Determine the (X, Y) coordinate at the center of the cell enclosing the given text.  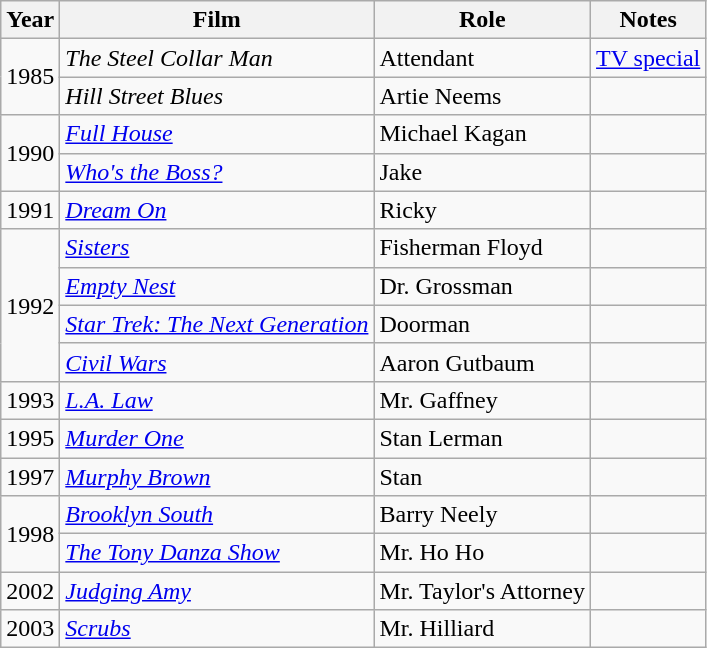
1997 (30, 477)
Sisters (217, 248)
Scrubs (217, 629)
L.A. Law (217, 400)
Full House (217, 134)
Who's the Boss? (217, 172)
Dr. Grossman (482, 286)
1998 (30, 534)
Murder One (217, 438)
Stan (482, 477)
Year (30, 20)
Aaron Gutbaum (482, 362)
Hill Street Blues (217, 96)
1985 (30, 77)
Murphy Brown (217, 477)
2002 (30, 591)
1990 (30, 153)
Michael Kagan (482, 134)
Barry Neely (482, 515)
Empty Nest (217, 286)
Jake (482, 172)
1992 (30, 305)
The Steel Collar Man (217, 58)
Ricky (482, 210)
Notes (648, 20)
Mr. Ho Ho (482, 553)
1991 (30, 210)
Mr. Taylor's Attorney (482, 591)
Dream On (217, 210)
Film (217, 20)
Attendant (482, 58)
1993 (30, 400)
Civil Wars (217, 362)
Star Trek: The Next Generation (217, 324)
The Tony Danza Show (217, 553)
Brooklyn South (217, 515)
Mr. Gaffney (482, 400)
TV special (648, 58)
Role (482, 20)
Doorman (482, 324)
2003 (30, 629)
Artie Neems (482, 96)
Mr. Hilliard (482, 629)
Fisherman Floyd (482, 248)
Judging Amy (217, 591)
1995 (30, 438)
Stan Lerman (482, 438)
